Extract the (X, Y) coordinate from the center of the cell holding the provided text.  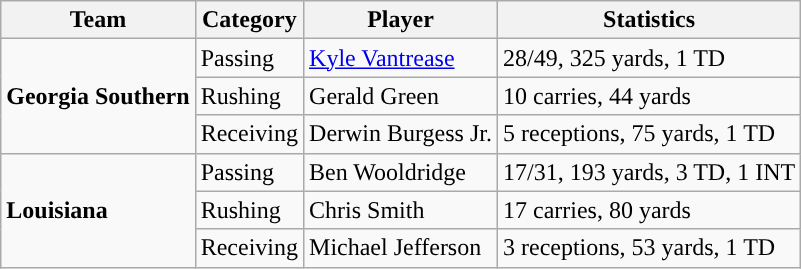
10 carries, 44 yards (648, 96)
Statistics (648, 20)
Kyle Vantrease (401, 58)
Team (98, 20)
28/49, 325 yards, 1 TD (648, 58)
Player (401, 20)
Chris Smith (401, 210)
3 receptions, 53 yards, 1 TD (648, 248)
Georgia Southern (98, 96)
5 receptions, 75 yards, 1 TD (648, 134)
Louisiana (98, 210)
Gerald Green (401, 96)
17/31, 193 yards, 3 TD, 1 INT (648, 172)
Michael Jefferson (401, 248)
Ben Wooldridge (401, 172)
Category (249, 20)
Derwin Burgess Jr. (401, 134)
17 carries, 80 yards (648, 210)
